Scan for the cell matching the given text and deliver its (x, y) coordinate at center. 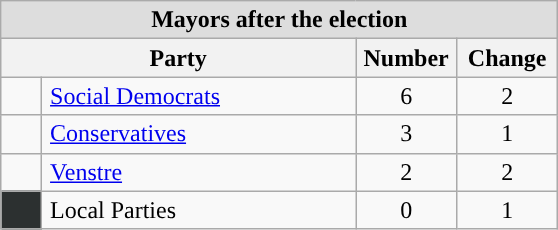
Party (178, 58)
Change (508, 58)
Social Democrats (199, 96)
3 (406, 134)
Local Parties (199, 210)
Mayors after the election (280, 20)
Venstre (199, 172)
Conservatives (199, 134)
6 (406, 96)
0 (406, 210)
Number (406, 58)
